Search for the cell housing the specified text and yield its [x, y] center coordinate. 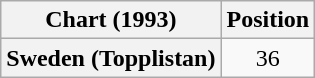
Sweden (Topplistan) [111, 58]
36 [268, 58]
Chart (1993) [111, 20]
Position [268, 20]
